Return [X, Y] of the center of cell containing provided text 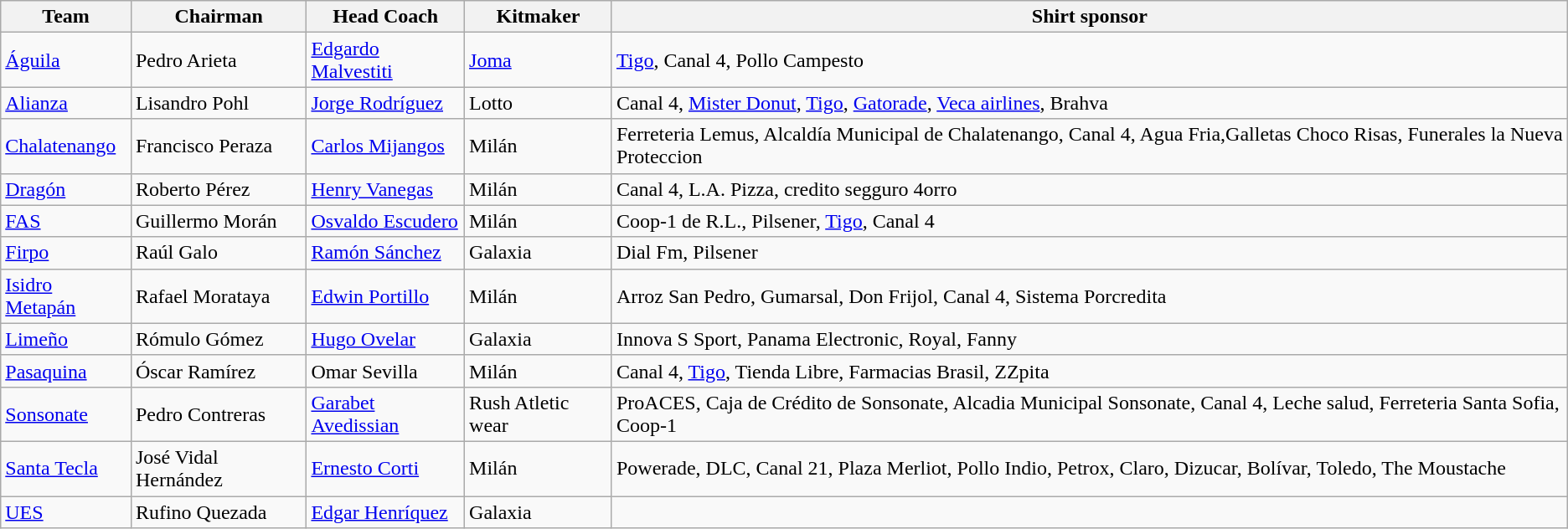
Ramón Sánchez [385, 253]
Hugo Ovelar [385, 339]
Isidro Metapán [66, 296]
Guillermo Morán [219, 221]
Alianza [66, 103]
Pedro Contreras [219, 413]
Ferreteria Lemus, Alcaldía Municipal de Chalatenango, Canal 4, Agua Fria,Galletas Choco Risas, Funerales la Nueva Proteccion [1089, 146]
Águila [66, 60]
ProACES, Caja de Crédito de Sonsonate, Alcadia Municipal Sonsonate, Canal 4, Leche salud, Ferreteria Santa Sofia, Coop-1 [1089, 413]
Powerade, DLC, Canal 21, Plaza Merliot, Pollo Indio, Petrox, Claro, Dizucar, Bolívar, Toledo, The Moustache [1089, 469]
Limeño [66, 339]
Pasaquina [66, 371]
Dial Fm, Pilsener [1089, 253]
Roberto Pérez [219, 189]
Rafael Morataya [219, 296]
Jorge Rodríguez [385, 103]
Rómulo Gómez [219, 339]
FAS [66, 221]
Joma [539, 60]
Omar Sevilla [385, 371]
Edwin Portillo [385, 296]
Garabet Avedissian [385, 413]
Dragón [66, 189]
Edgardo Malvestiti [385, 60]
Pedro Arieta [219, 60]
Canal 4, Mister Donut, Tigo, Gatorade, Veca airlines, Brahva [1089, 103]
UES [66, 511]
Osvaldo Escudero [385, 221]
Team [66, 17]
José Vidal Hernández [219, 469]
Chairman [219, 17]
Canal 4, Tigo, Tienda Libre, Farmacias Brasil, ZZpita [1089, 371]
Óscar Ramírez [219, 371]
Francisco Peraza [219, 146]
Henry Vanegas [385, 189]
Rush Atletic wear [539, 413]
Lotto [539, 103]
Innova S Sport, Panama Electronic, Royal, Fanny [1089, 339]
Ernesto Corti [385, 469]
Santa Tecla [66, 469]
Chalatenango [66, 146]
Firpo [66, 253]
Rufino Quezada [219, 511]
Sonsonate [66, 413]
Carlos Mijangos [385, 146]
Lisandro Pohl [219, 103]
Kitmaker [539, 17]
Canal 4, L.A. Pizza, credito segguro 4orro [1089, 189]
Raúl Galo [219, 253]
Arroz San Pedro, Gumarsal, Don Frijol, Canal 4, Sistema Porcredita [1089, 296]
Shirt sponsor [1089, 17]
Edgar Henríquez [385, 511]
Tigo, Canal 4, Pollo Campesto [1089, 60]
Head Coach [385, 17]
Coop-1 de R.L., Pilsener, Tigo, Canal 4 [1089, 221]
